Locate the cell with the specified text and output its [x, y] center coordinate. 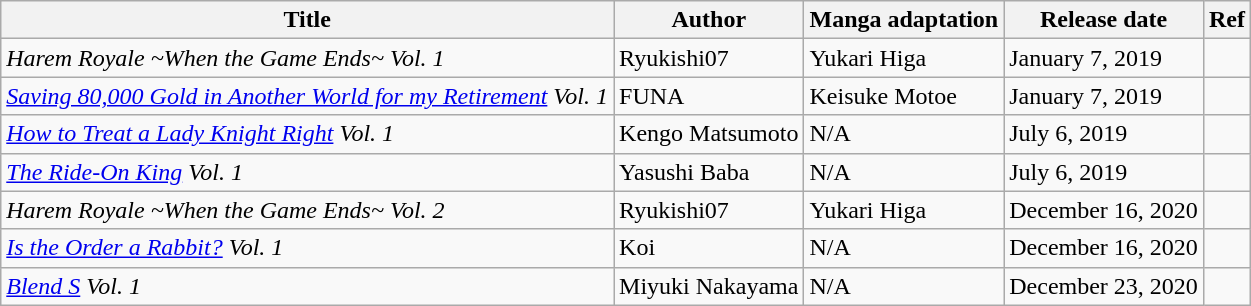
FUNA [709, 96]
Harem Royale ~When the Game Ends~ Vol. 2 [308, 210]
Manga adaptation [904, 20]
Keisuke Motoe [904, 96]
Is the Order a Rabbit? Vol. 1 [308, 248]
Harem Royale ~When the Game Ends~ Vol. 1 [308, 58]
The Ride-On King Vol. 1 [308, 172]
Title [308, 20]
December 23, 2020 [1104, 286]
Release date [1104, 20]
Kengo Matsumoto [709, 134]
Miyuki Nakayama [709, 286]
Ref [1226, 20]
Saving 80,000 Gold in Another World for my Retirement Vol. 1 [308, 96]
Koi [709, 248]
Blend S Vol. 1 [308, 286]
How to Treat a Lady Knight Right Vol. 1 [308, 134]
Author [709, 20]
Yasushi Baba [709, 172]
